Locate the cell with the specified text and output its [X, Y] center coordinate. 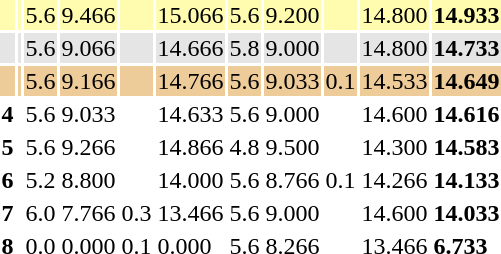
15.066 [190, 15]
8.766 [292, 180]
5.2 [40, 180]
14.733 [466, 48]
9.200 [292, 15]
14.000 [190, 180]
5 [8, 147]
7.766 [88, 213]
14.633 [190, 114]
4.8 [244, 147]
14.133 [466, 180]
6.0 [40, 213]
14.583 [466, 147]
6 [8, 180]
0.3 [136, 213]
14.616 [466, 114]
9.466 [88, 15]
9.166 [88, 81]
8.800 [88, 180]
9.266 [88, 147]
14.266 [394, 180]
14.649 [466, 81]
7 [8, 213]
14.033 [466, 213]
14.866 [190, 147]
9.066 [88, 48]
5.8 [244, 48]
14.533 [394, 81]
4 [8, 114]
13.466 [190, 213]
14.933 [466, 15]
14.766 [190, 81]
9.500 [292, 147]
14.666 [190, 48]
14.300 [394, 147]
